Pinpoint the cell where the given text exists, returning its [X, Y] midpoint coordinate. 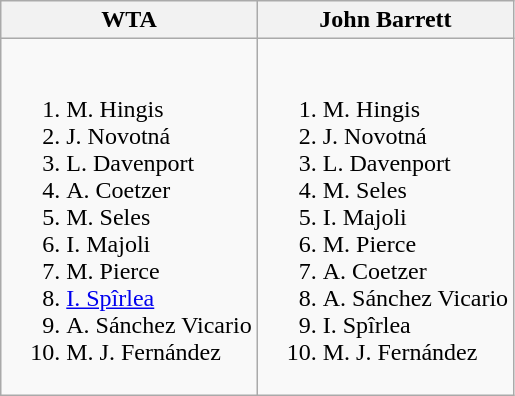
M. Hingis J. Novotná L. Davenport A. Coetzer M. Seles I. Majoli M. Pierce I. Spîrlea A. Sánchez Vicario M. J. Fernández [129, 217]
M. Hingis J. Novotná L. Davenport M. Seles I. Majoli M. Pierce A. Coetzer A. Sánchez Vicario I. Spîrlea M. J. Fernández [385, 217]
John Barrett [385, 20]
WTA [129, 20]
